Pinpoint the cell where the given text exists, returning its [x, y] midpoint coordinate. 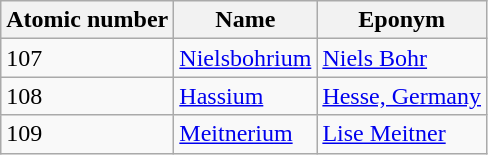
Hesse, Germany [402, 96]
Name [246, 20]
Lise Meitner [402, 134]
Meitnerium [246, 134]
Eponym [402, 20]
Niels Bohr [402, 58]
108 [88, 96]
107 [88, 58]
Hassium [246, 96]
109 [88, 134]
Atomic number [88, 20]
Nielsbohrium [246, 58]
